Extract the (X, Y) coordinate from the center of the cell holding the provided text.  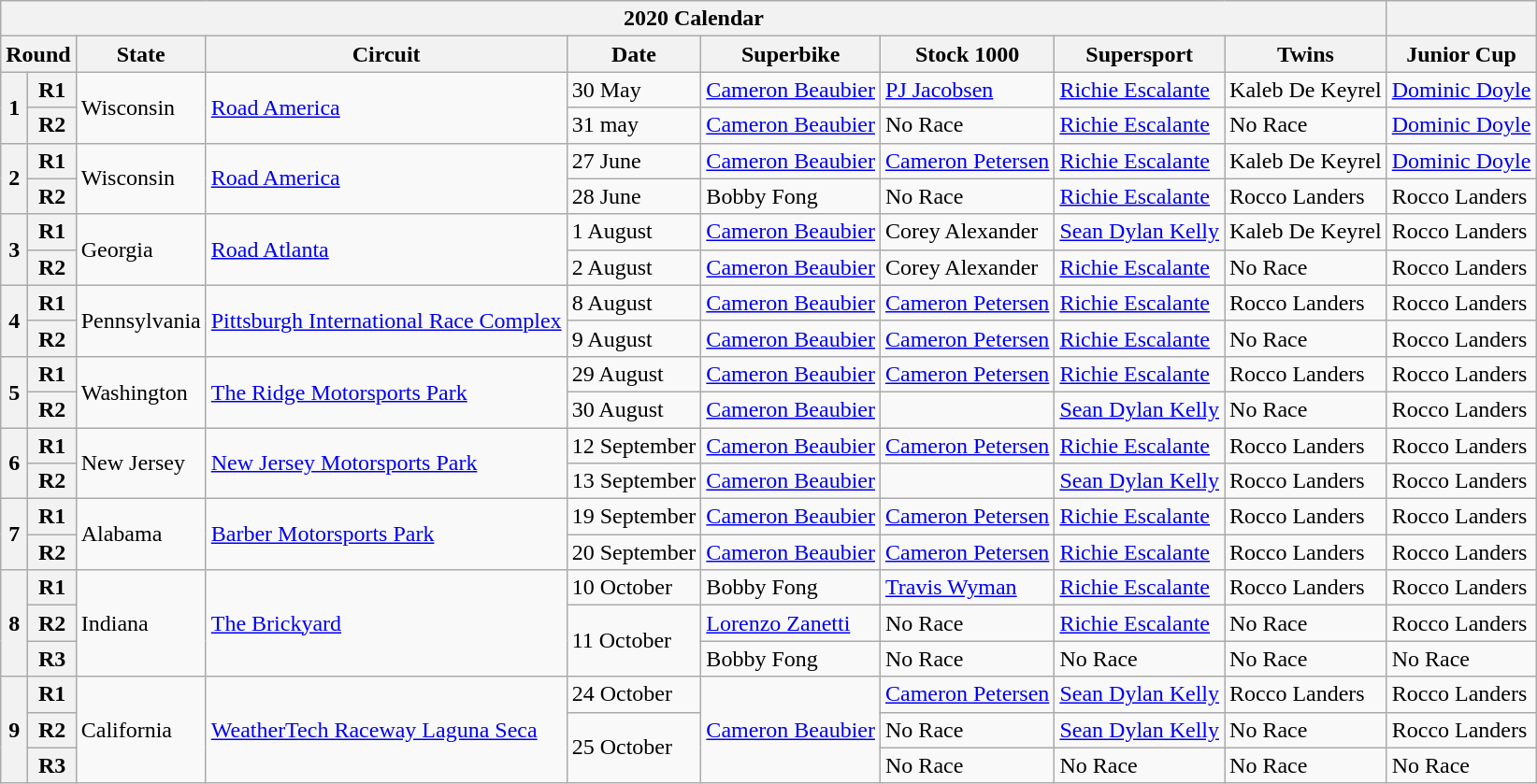
WeatherTech Raceway Laguna Seca (386, 730)
31 may (634, 125)
Superbike (791, 54)
State (140, 54)
9 (15, 730)
New Jersey (140, 463)
8 August (634, 303)
Road Atlanta (386, 249)
24 October (634, 694)
2 (15, 178)
2020 Calendar (694, 19)
2 August (634, 267)
Junior Cup (1461, 54)
New Jersey Motorsports Park (386, 463)
28 June (634, 196)
5 (15, 392)
1 (15, 107)
8 (15, 623)
Round (38, 54)
25 October (634, 748)
Lorenzo Zanetti (791, 623)
Washington (140, 392)
30 May (634, 90)
10 October (634, 588)
9 August (634, 338)
Indiana (140, 623)
Georgia (140, 249)
Stock 1000 (968, 54)
The Ridge Motorsports Park (386, 392)
1 August (634, 232)
Alabama (140, 535)
Barber Motorsports Park (386, 535)
20 September (634, 552)
12 September (634, 446)
29 August (634, 374)
California (140, 730)
Date (634, 54)
PJ Jacobsen (968, 90)
Twins (1306, 54)
Pittsburgh International Race Complex (386, 321)
Pennsylvania (140, 321)
27 June (634, 161)
3 (15, 249)
19 September (634, 517)
The Brickyard (386, 623)
Supersport (1140, 54)
4 (15, 321)
6 (15, 463)
Circuit (386, 54)
Travis Wyman (968, 588)
7 (15, 535)
30 August (634, 409)
13 September (634, 481)
11 October (634, 641)
